Return the (x, y) coordinate for the center point of the cell that contains the specified text.  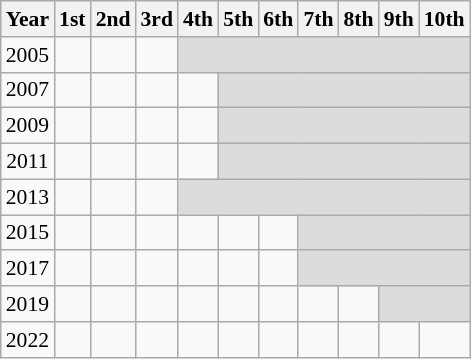
2019 (28, 304)
2017 (28, 269)
3rd (156, 19)
2009 (28, 126)
6th (278, 19)
Year (28, 19)
4th (198, 19)
2007 (28, 90)
9th (399, 19)
2005 (28, 55)
2022 (28, 340)
2015 (28, 233)
10th (444, 19)
8th (359, 19)
2011 (28, 162)
7th (318, 19)
5th (238, 19)
2nd (114, 19)
2013 (28, 197)
1st (72, 19)
